Output the (X, Y) coordinate of the center of the cell containing the given text.  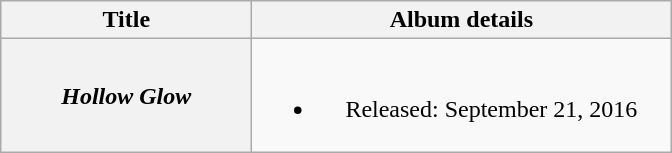
Hollow Glow (126, 96)
Album details (462, 20)
Title (126, 20)
Released: September 21, 2016 (462, 96)
